For the text-containing cell, return its midpoint in (x, y) coordinate format. 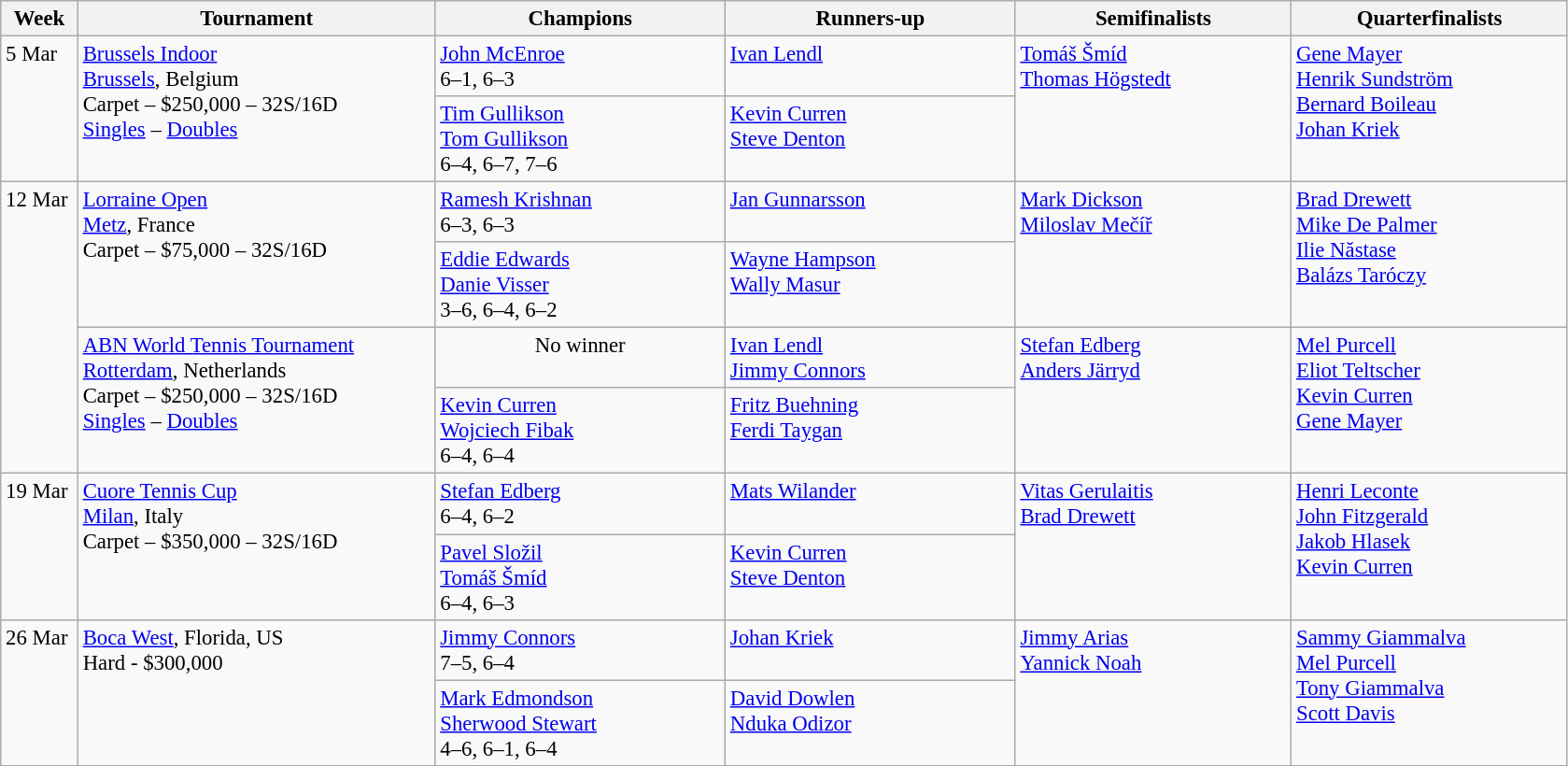
Mel Purcell Eliot Teltscher Kevin Curren Gene Mayer (1430, 401)
David Dowlen Nduka Odizor (870, 723)
5 Mar (39, 109)
Jimmy Connors 7–5, 6–4 (581, 650)
Week (39, 19)
Ramesh Krishnan 6–3, 6–3 (581, 213)
Jan Gunnarsson (870, 213)
Jimmy Arias Yannick Noah (1153, 692)
Champions (581, 19)
Tim Gullikson Tom Gullikson 6–4, 6–7, 7–6 (581, 139)
12 Mar (39, 328)
Wayne Hampson Wally Masur (870, 285)
ABN World Tennis TournamentRotterdam, Netherlands Carpet – $250,000 – 32S/16D Singles – Doubles (256, 401)
Ivan Lendl Jimmy Connors (870, 359)
19 Mar (39, 546)
Brussels Indoor Brussels, Belgium Carpet – $250,000 – 32S/16D Singles – Doubles (256, 109)
Runners-up (870, 19)
Johan Kriek (870, 650)
Fritz Buehning Ferdi Taygan (870, 432)
Quarterfinalists (1430, 19)
Vitas Gerulaitis Brad Drewett (1153, 546)
Lorraine Open Metz, France Carpet – $75,000 – 32S/16D (256, 255)
Gene Mayer Henrik Sundström Bernard Boileau Johan Kriek (1430, 109)
Cuore Tennis Cup Milan, Italy Carpet – $350,000 – 32S/16D (256, 546)
Mark Edmondson Sherwood Stewart 4–6, 6–1, 6–4 (581, 723)
Stefan Edberg Anders Järryd (1153, 401)
Semifinalists (1153, 19)
Ivan Lendl (870, 67)
Pavel Složil Tomáš Šmíd 6–4, 6–3 (581, 577)
No winner (581, 359)
Mark Dickson Miloslav Mečíř (1153, 255)
Eddie Edwards Danie Visser 3–6, 6–4, 6–2 (581, 285)
Henri Leconte John Fitzgerald Jakob Hlasek Kevin Curren (1430, 546)
John McEnroe 6–1, 6–3 (581, 67)
Kevin Curren Wojciech Fibak 6–4, 6–4 (581, 432)
26 Mar (39, 692)
Tournament (256, 19)
Brad Drewett Mike De Palmer Ilie Năstase Balázs Taróczy (1430, 255)
Sammy Giammalva Mel Purcell Tony Giammalva Scott Davis (1430, 692)
Mats Wilander (870, 504)
Boca West, Florida, US Hard - $300,000 (256, 692)
Tomáš Šmíd Thomas Högstedt (1153, 109)
Stefan Edberg 6–4, 6–2 (581, 504)
